For the text-containing cell, return its midpoint in (X, Y) coordinate format. 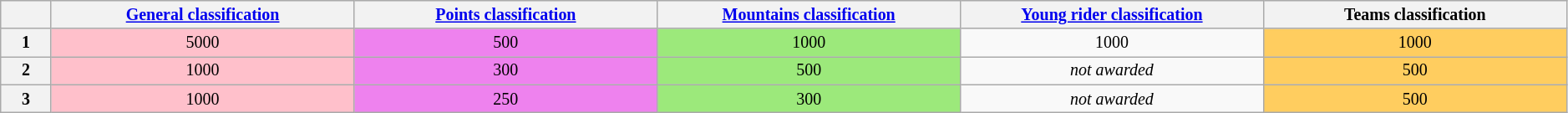
3 (26, 99)
General classification (202, 15)
Mountains classification (809, 15)
2 (26, 70)
250 (506, 99)
Young rider classification (1113, 15)
Teams classification (1415, 15)
Points classification (506, 15)
1 (26, 44)
5000 (202, 44)
